Search for the cell housing the specified text and yield its (X, Y) center coordinate. 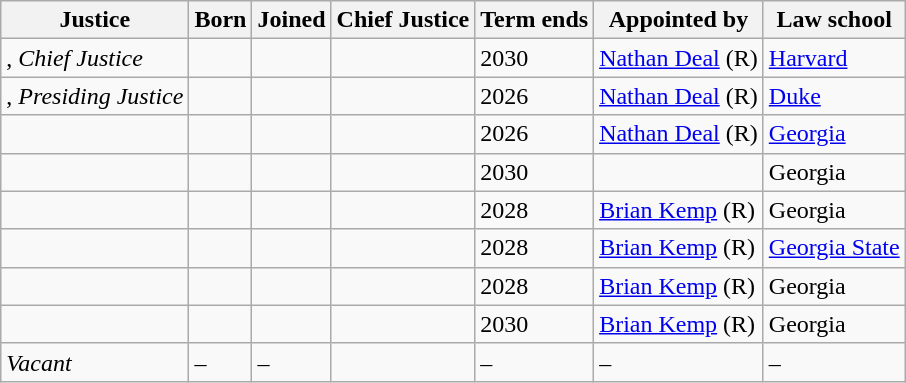
Born (220, 20)
Georgia State (834, 248)
Appointed by (679, 20)
Vacant (95, 362)
Justice (95, 20)
, Presiding Justice (95, 96)
Law school (834, 20)
Harvard (834, 58)
, Chief Justice (95, 58)
Term ends (534, 20)
Joined (292, 20)
Chief Justice (403, 20)
Duke (834, 96)
